Find where the given text appears and provide that cell's center as (X, Y) coordinate. 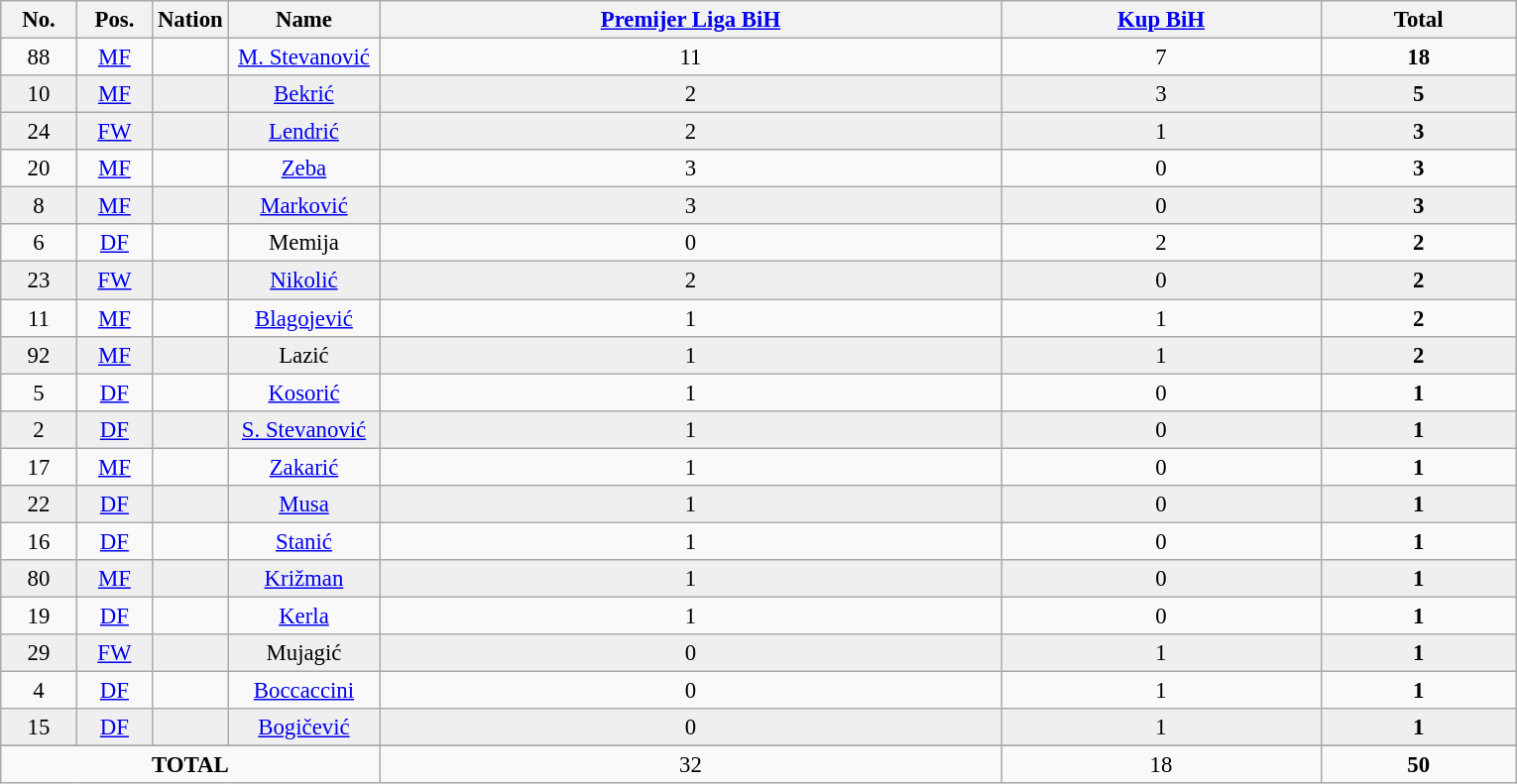
92 (39, 355)
Kosorić (303, 392)
Boccaccini (303, 691)
Kup BiH (1161, 20)
88 (39, 57)
22 (39, 504)
No. (39, 20)
Name (303, 20)
8 (39, 206)
Total (1418, 20)
Premijer Liga BiH (690, 20)
4 (39, 691)
Kerla (303, 616)
S. Stevanović (303, 429)
Bekrić (303, 94)
TOTAL (190, 765)
15 (39, 728)
Bogičević (303, 728)
20 (39, 168)
Stanić (303, 541)
17 (39, 467)
80 (39, 579)
Lazić (303, 355)
10 (39, 94)
50 (1418, 765)
32 (690, 765)
23 (39, 280)
Križman (303, 579)
Blagojević (303, 318)
Mujagić (303, 653)
19 (39, 616)
Pos. (114, 20)
Zeba (303, 168)
Zakarić (303, 467)
Nation (190, 20)
Lendrić (303, 132)
29 (39, 653)
M. Stevanović (303, 57)
16 (39, 541)
6 (39, 243)
Marković (303, 206)
Memija (303, 243)
24 (39, 132)
Nikolić (303, 280)
7 (1161, 57)
Musa (303, 504)
